Determine the (x, y) coordinate at the center of the cell enclosing the given text.  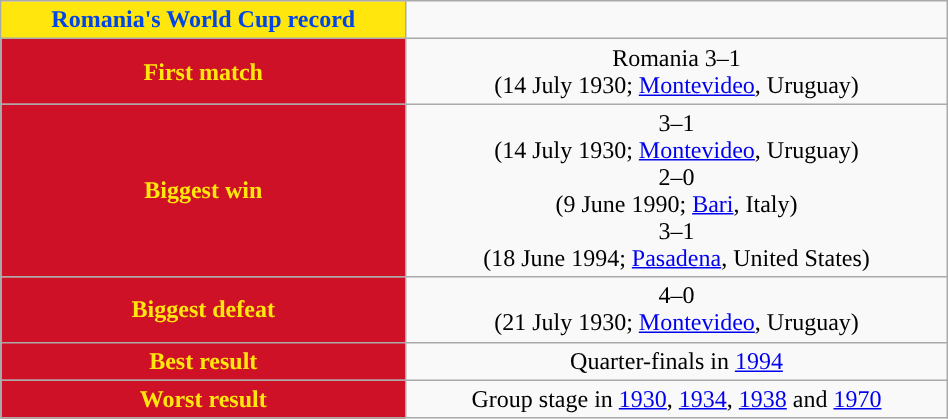
Romania 3–1 (14 July 1930; Montevideo, Uruguay) (677, 72)
3–1 (14 July 1930; Montevideo, Uruguay) 2–0 (9 June 1990; Bari, Italy) 3–1 (18 June 1994; Pasadena, United States) (677, 190)
First match (204, 72)
Group stage in 1930, 1934, 1938 and 1970 (677, 399)
4–0 (21 July 1930; Montevideo, Uruguay) (677, 310)
Worst result (204, 399)
Biggest defeat (204, 310)
Biggest win (204, 190)
Quarter-finals in 1994 (677, 361)
Best result (204, 361)
Romania's World Cup record (204, 20)
